Search for the cell housing the specified text and yield its [x, y] center coordinate. 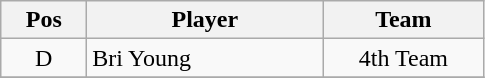
D [44, 58]
Player [205, 20]
4th Team [404, 58]
Team [404, 20]
Pos [44, 20]
Bri Young [205, 58]
